Find where the given text appears and provide that cell's center as [x, y] coordinate. 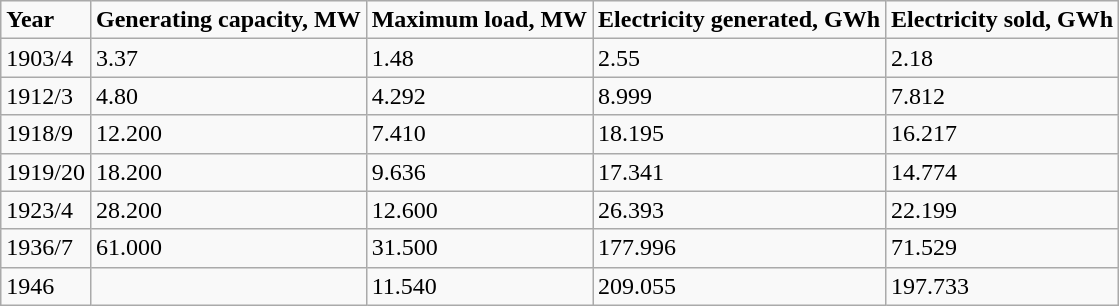
2.18 [1002, 58]
12.600 [479, 210]
22.199 [1002, 210]
9.636 [479, 172]
Generating capacity, MW [228, 20]
26.393 [740, 210]
1918/9 [46, 134]
1919/20 [46, 172]
1912/3 [46, 96]
61.000 [228, 248]
18.200 [228, 172]
Electricity sold, GWh [1002, 20]
3.37 [228, 58]
8.999 [740, 96]
16.217 [1002, 134]
Year [46, 20]
12.200 [228, 134]
Electricity generated, GWh [740, 20]
28.200 [228, 210]
1.48 [479, 58]
7.812 [1002, 96]
1903/4 [46, 58]
Maximum load, MW [479, 20]
18.195 [740, 134]
4.80 [228, 96]
197.733 [1002, 286]
31.500 [479, 248]
4.292 [479, 96]
17.341 [740, 172]
1936/7 [46, 248]
1946 [46, 286]
177.996 [740, 248]
71.529 [1002, 248]
1923/4 [46, 210]
7.410 [479, 134]
11.540 [479, 286]
209.055 [740, 286]
14.774 [1002, 172]
2.55 [740, 58]
